Capture the cell that displays the provided text and extract its (x, y) central coordinate. 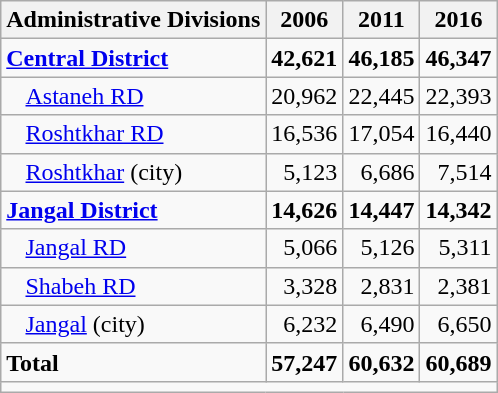
2006 (304, 20)
22,393 (458, 96)
14,447 (382, 210)
46,347 (458, 58)
5,311 (458, 248)
7,514 (458, 172)
2,381 (458, 286)
60,632 (382, 362)
Total (134, 362)
20,962 (304, 96)
46,185 (382, 58)
Jangal RD (134, 248)
16,536 (304, 134)
Shabeh RD (134, 286)
14,342 (458, 210)
22,445 (382, 96)
6,490 (382, 324)
6,650 (458, 324)
Central District (134, 58)
Jangal District (134, 210)
14,626 (304, 210)
5,123 (304, 172)
6,232 (304, 324)
Astaneh RD (134, 96)
60,689 (458, 362)
17,054 (382, 134)
3,328 (304, 286)
2,831 (382, 286)
2016 (458, 20)
Roshtkhar RD (134, 134)
6,686 (382, 172)
5,066 (304, 248)
Roshtkhar (city) (134, 172)
16,440 (458, 134)
Administrative Divisions (134, 20)
42,621 (304, 58)
5,126 (382, 248)
2011 (382, 20)
57,247 (304, 362)
Jangal (city) (134, 324)
